Determine the (X, Y) coordinate at the center of the cell enclosing the given text.  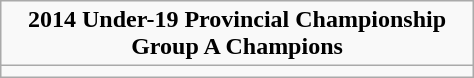
2014 Under-19 Provincial Championship Group A Champions (237, 34)
